Scan for the cell matching the given text and deliver its [X, Y] coordinate at center. 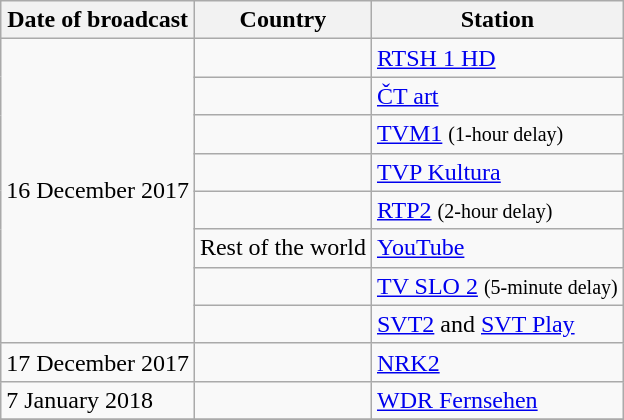
ČT art [497, 96]
YouTube [497, 248]
NRK2 [497, 362]
Station [497, 20]
17 December 2017 [98, 362]
SVT2 and SVT Play [497, 324]
Country [282, 20]
RTSH 1 HD [497, 58]
7 January 2018 [98, 400]
RTP2 (2-hour delay) [497, 210]
TV SLO 2 (5-minute delay) [497, 286]
16 December 2017 [98, 191]
Rest of the world [282, 248]
TVM1 (1-hour delay) [497, 134]
WDR Fernsehen [497, 400]
Date of broadcast [98, 20]
TVP Kultura [497, 172]
